Detect which cell encompasses the target text, then output its (X, Y) center coordinate. 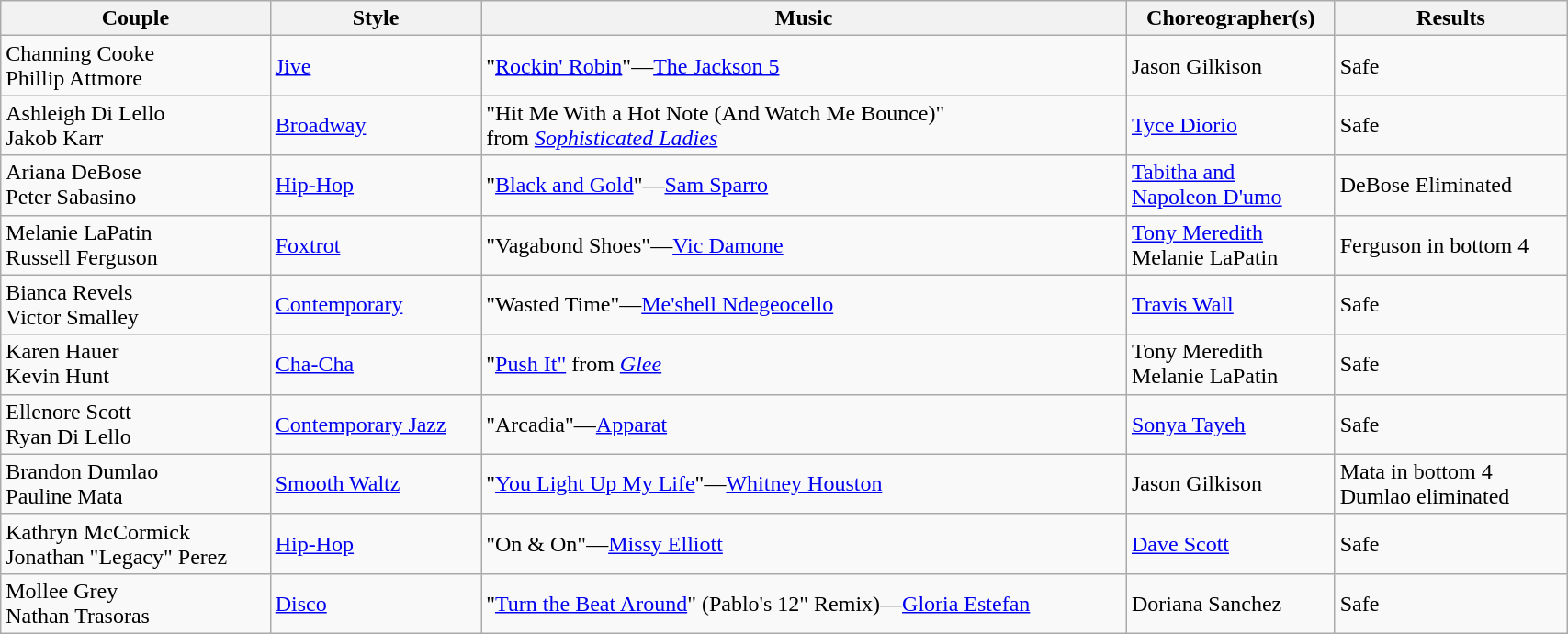
"Black and Gold"—Sam Sparro (805, 186)
Tyce Diorio (1231, 125)
Mollee GreyNathan Trasoras (136, 603)
"Wasted Time"—Me'shell Ndegeocello (805, 305)
Smooth Waltz (376, 483)
Jive (376, 66)
Results (1450, 18)
Cha-Cha (376, 364)
"Hit Me With a Hot Note (And Watch Me Bounce)"from Sophisticated Ladies (805, 125)
Contemporary Jazz (376, 425)
DeBose Eliminated (1450, 186)
Music (805, 18)
"On & On"—Missy Elliott (805, 544)
Brandon DumlaoPauline Mata (136, 483)
Dave Scott (1231, 544)
Ellenore ScottRyan Di Lello (136, 425)
"Vagabond Shoes"—Vic Damone (805, 244)
"Push It" from Glee (805, 364)
Kathryn McCormickJonathan "Legacy" Perez (136, 544)
Couple (136, 18)
Sonya Tayeh (1231, 425)
"Turn the Beat Around" (Pablo's 12" Remix)—Gloria Estefan (805, 603)
Style (376, 18)
Broadway (376, 125)
Contemporary (376, 305)
Ashleigh Di LelloJakob Karr (136, 125)
Tabitha andNapoleon D'umo (1231, 186)
Choreographer(s) (1231, 18)
Foxtrot (376, 244)
Ferguson in bottom 4 (1450, 244)
Channing CookePhillip Attmore (136, 66)
"Rockin' Robin"—The Jackson 5 (805, 66)
Doriana Sanchez (1231, 603)
Karen HauerKevin Hunt (136, 364)
Disco (376, 603)
Travis Wall (1231, 305)
"You Light Up My Life"—Whitney Houston (805, 483)
Ariana DeBosePeter Sabasino (136, 186)
Mata in bottom 4Dumlao eliminated (1450, 483)
Bianca RevelsVictor Smalley (136, 305)
Melanie LaPatinRussell Ferguson (136, 244)
"Arcadia"—Apparat (805, 425)
